Output the [x, y] coordinate of the center of the cell containing the given text.  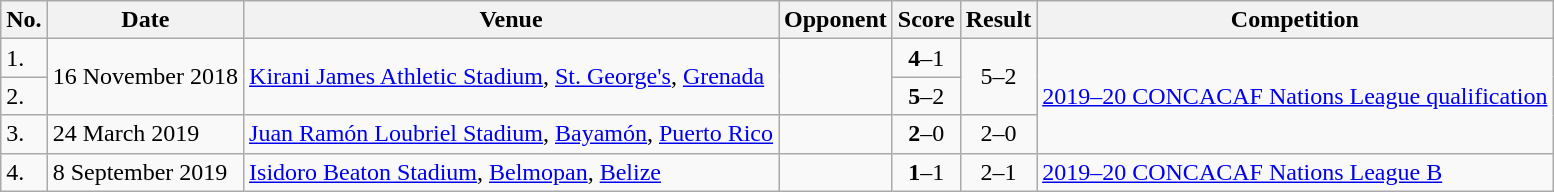
2019–20 CONCACAF Nations League qualification [1295, 96]
2–1 [998, 172]
Score [926, 20]
No. [24, 20]
Kirani James Athletic Stadium, St. George's, Grenada [512, 77]
8 September 2019 [145, 172]
Venue [512, 20]
Result [998, 20]
4–1 [926, 58]
Date [145, 20]
2019–20 CONCACAF Nations League B [1295, 172]
Opponent [836, 20]
2. [24, 96]
1. [24, 58]
1–1 [926, 172]
Competition [1295, 20]
4. [24, 172]
24 March 2019 [145, 134]
16 November 2018 [145, 77]
Isidoro Beaton Stadium, Belmopan, Belize [512, 172]
3. [24, 134]
Juan Ramón Loubriel Stadium, Bayamón, Puerto Rico [512, 134]
